Identify which cell holds the provided text, then report its (x, y) central coordinate. 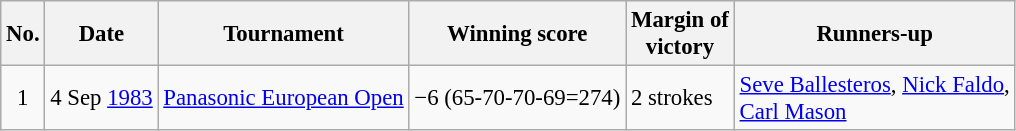
−6 (65-70-70-69=274) (518, 98)
Winning score (518, 34)
1 (23, 98)
2 strokes (680, 98)
No. (23, 34)
4 Sep 1983 (102, 98)
Margin ofvictory (680, 34)
Tournament (284, 34)
Date (102, 34)
Panasonic European Open (284, 98)
Runners-up (874, 34)
Seve Ballesteros, Nick Faldo, Carl Mason (874, 98)
